Scan for the cell matching the given text and deliver its [X, Y] coordinate at center. 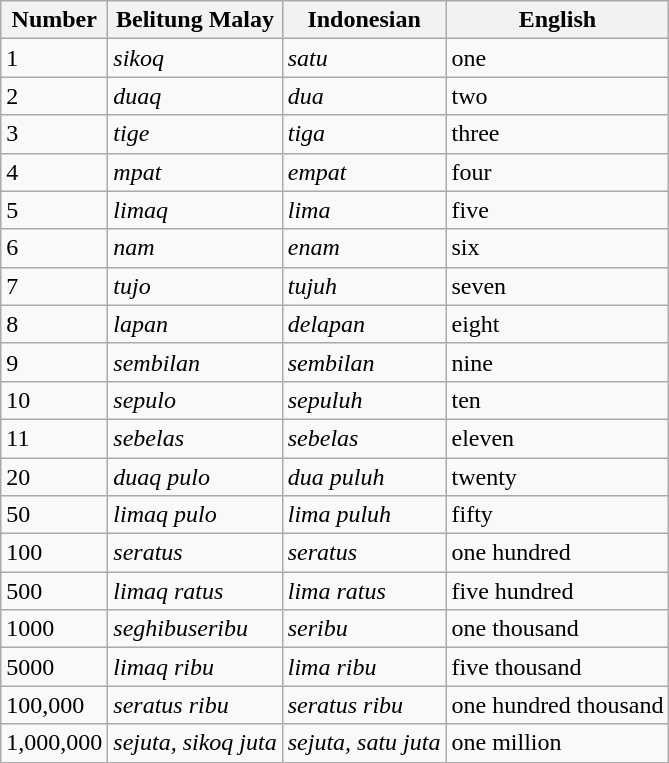
sikoq [195, 58]
3 [54, 134]
five hundred [558, 591]
7 [54, 286]
limaq [195, 210]
tige [195, 134]
limaq pulo [195, 515]
one [558, 58]
lima ratus [364, 591]
20 [54, 477]
1,000,000 [54, 743]
duaq [195, 96]
1000 [54, 629]
seribu [364, 629]
delapan [364, 324]
lima ribu [364, 667]
tujuh [364, 286]
nine [558, 362]
one thousand [558, 629]
enam [364, 248]
ten [558, 400]
dua [364, 96]
English [558, 20]
9 [54, 362]
10 [54, 400]
5000 [54, 667]
6 [54, 248]
1 [54, 58]
tujo [195, 286]
100,000 [54, 705]
five thousand [558, 667]
500 [54, 591]
mpat [195, 172]
Number [54, 20]
twenty [558, 477]
two [558, 96]
one hundred [558, 553]
100 [54, 553]
sejuta, satu juta [364, 743]
seghibuseribu [195, 629]
satu [364, 58]
dua puluh [364, 477]
5 [54, 210]
lima puluh [364, 515]
limaq ratus [195, 591]
five [558, 210]
one million [558, 743]
one hundred thousand [558, 705]
Indonesian [364, 20]
limaq ribu [195, 667]
11 [54, 438]
tiga [364, 134]
empat [364, 172]
sepuluh [364, 400]
seven [558, 286]
fifty [558, 515]
sepulo [195, 400]
4 [54, 172]
six [558, 248]
lima [364, 210]
duaq pulo [195, 477]
three [558, 134]
50 [54, 515]
four [558, 172]
2 [54, 96]
nam [195, 248]
eleven [558, 438]
8 [54, 324]
Belitung Malay [195, 20]
eight [558, 324]
lapan [195, 324]
sejuta, sikoq juta [195, 743]
